Return the [x, y] coordinate for the center point of the cell that contains the specified text.  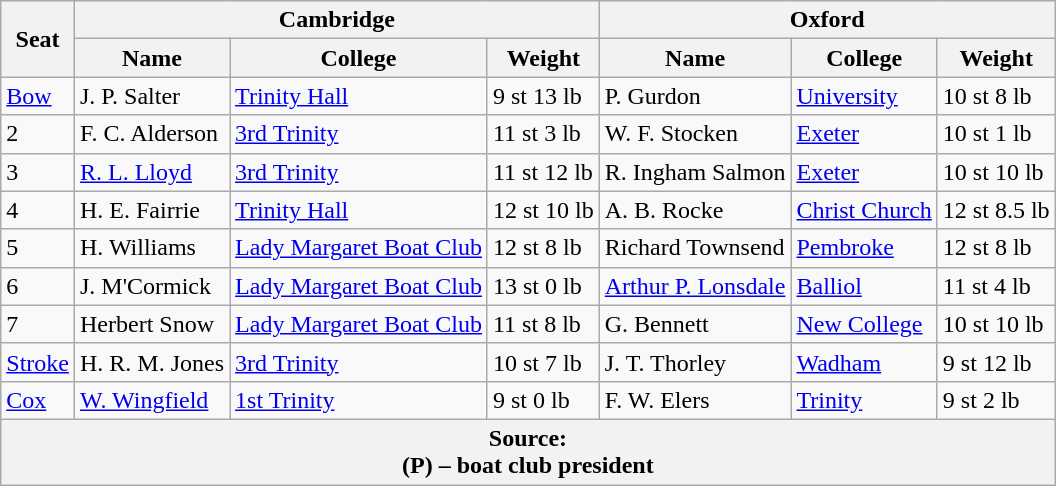
F. W. Elers [695, 400]
Herbert Snow [152, 324]
10 st 7 lb [543, 362]
New College [864, 324]
Pembroke [864, 248]
6 [38, 286]
H. R. M. Jones [152, 362]
J. T. Thorley [695, 362]
H. Williams [152, 248]
1st Trinity [359, 400]
9 st 12 lb [996, 362]
R. L. Lloyd [152, 172]
13 st 0 lb [543, 286]
University [864, 96]
12 st 10 lb [543, 210]
10 st 1 lb [996, 134]
4 [38, 210]
Cambridge [336, 20]
11 st 12 lb [543, 172]
J. P. Salter [152, 96]
P. Gurdon [695, 96]
3 [38, 172]
Oxford [827, 20]
Richard Townsend [695, 248]
9 st 0 lb [543, 400]
W. F. Stocken [695, 134]
9 st 13 lb [543, 96]
G. Bennett [695, 324]
Bow [38, 96]
Trinity [864, 400]
W. Wingfield [152, 400]
7 [38, 324]
H. E. Fairrie [152, 210]
J. M'Cormick [152, 286]
Arthur P. Lonsdale [695, 286]
Seat [38, 39]
Christ Church [864, 210]
R. Ingham Salmon [695, 172]
9 st 2 lb [996, 400]
F. C. Alderson [152, 134]
5 [38, 248]
2 [38, 134]
Balliol [864, 286]
12 st 8.5 lb [996, 210]
11 st 3 lb [543, 134]
10 st 8 lb [996, 96]
11 st 4 lb [996, 286]
Stroke [38, 362]
Wadham [864, 362]
11 st 8 lb [543, 324]
Source:(P) – boat club president [528, 452]
A. B. Rocke [695, 210]
Cox [38, 400]
